Pinpoint the cell where the given text exists, returning its [x, y] midpoint coordinate. 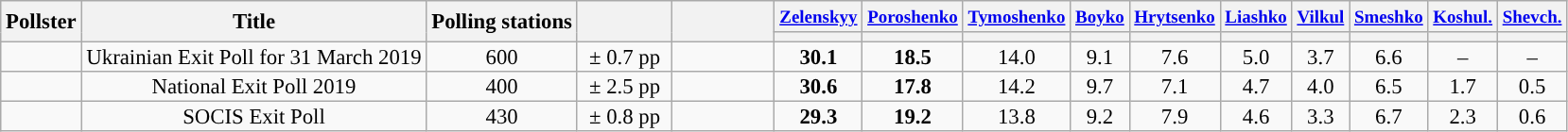
5.0 [1256, 58]
± 0.8 pp [624, 117]
7.1 [1175, 87]
1.7 [1462, 87]
18.5 [913, 58]
3.7 [1320, 58]
SOCIS Exit Poll [253, 117]
430 [501, 117]
Shevch. [1532, 17]
9.7 [1100, 87]
14.0 [1017, 58]
6.5 [1388, 87]
Polling stations [501, 22]
14.2 [1017, 87]
29.3 [819, 117]
Pollster [42, 22]
Liashko [1256, 17]
4.6 [1256, 117]
4.7 [1256, 87]
19.2 [913, 117]
Koshul. [1462, 17]
3.3 [1320, 117]
Vilkul [1320, 17]
Zelenskyy [819, 17]
± 0.7 pp [624, 58]
9.1 [1100, 58]
Tymoshenko [1017, 17]
Smeshko [1388, 17]
2.3 [1462, 117]
0.6 [1532, 117]
9.2 [1100, 117]
Boyko [1100, 17]
30.1 [819, 58]
Ukrainian Exit Poll for 31 March 2019 [253, 58]
600 [501, 58]
17.8 [913, 87]
± 2.5 pp [624, 87]
0.5 [1532, 87]
Hrytsenko [1175, 17]
National Exit Poll 2019 [253, 87]
6.6 [1388, 58]
Poroshenko [913, 17]
6.7 [1388, 117]
400 [501, 87]
13.8 [1017, 117]
4.0 [1320, 87]
30.6 [819, 87]
7.9 [1175, 117]
7.6 [1175, 58]
Title [253, 22]
